Detect which cell encompasses the target text, then output its [x, y] center coordinate. 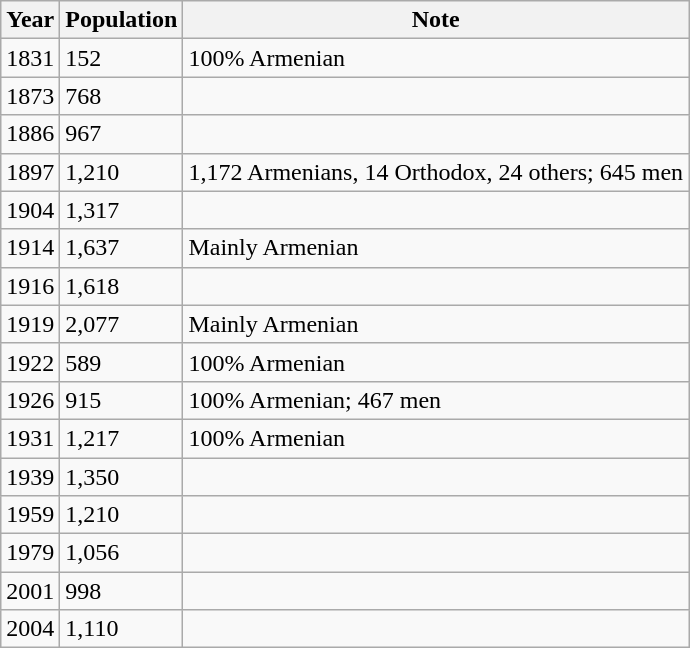
1926 [30, 400]
1,350 [122, 477]
1919 [30, 324]
1979 [30, 553]
998 [122, 591]
915 [122, 400]
1904 [30, 210]
1931 [30, 438]
1897 [30, 172]
Year [30, 20]
1,056 [122, 553]
589 [122, 362]
1831 [30, 58]
2001 [30, 591]
2004 [30, 629]
100% Armenian; 467 men [436, 400]
152 [122, 58]
1916 [30, 286]
1,637 [122, 248]
768 [122, 96]
1959 [30, 515]
1873 [30, 96]
1,317 [122, 210]
1939 [30, 477]
1922 [30, 362]
1,217 [122, 438]
Population [122, 20]
1,172 Armenians, 14 Orthodox, 24 others; 645 men [436, 172]
1914 [30, 248]
1,618 [122, 286]
967 [122, 134]
1886 [30, 134]
1,110 [122, 629]
Note [436, 20]
2,077 [122, 324]
